Return (x, y) of the center of cell containing provided text 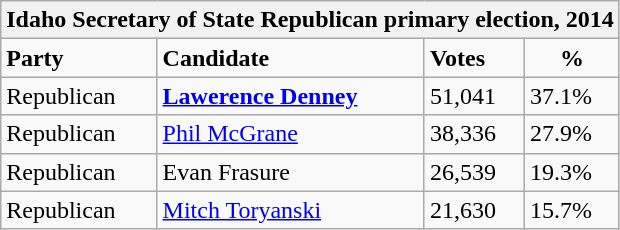
% (572, 58)
19.3% (572, 172)
38,336 (474, 134)
27.9% (572, 134)
Evan Frasure (290, 172)
Mitch Toryanski (290, 210)
Candidate (290, 58)
Idaho Secretary of State Republican primary election, 2014 (310, 20)
21,630 (474, 210)
15.7% (572, 210)
Votes (474, 58)
51,041 (474, 96)
37.1% (572, 96)
26,539 (474, 172)
Phil McGrane (290, 134)
Party (79, 58)
Lawerence Denney (290, 96)
